Extract the [x, y] coordinate from the center of the cell holding the provided text.  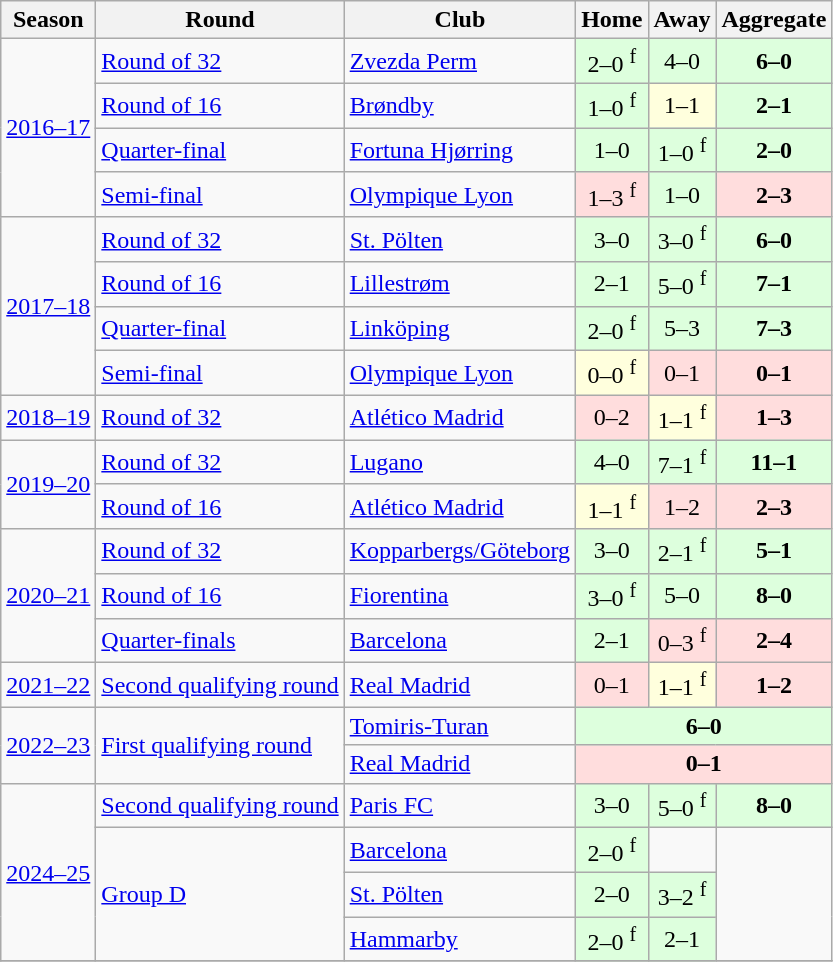
Lillestrøm [460, 284]
7–1 [774, 284]
1–1 [682, 106]
0–2 [612, 418]
Club [460, 20]
Linköping [460, 328]
Home [612, 20]
5–3 [682, 328]
2016–17 [48, 128]
2–1 f [682, 552]
2021–22 [48, 686]
Brøndby [460, 106]
2018–19 [48, 418]
7–1 f [682, 462]
5–0 [682, 596]
Aggregate [774, 20]
Quarter-finals [220, 640]
Paris FC [460, 806]
Season [48, 20]
5–1 [774, 552]
Round [220, 20]
Away [682, 20]
1–3 [774, 418]
3–2 f [682, 894]
First qualifying round [220, 745]
Fiorentina [460, 596]
0–3 f [682, 640]
2022–23 [48, 745]
Fortuna Hjørring [460, 150]
Lugano [460, 462]
11–1 [774, 462]
2019–20 [48, 484]
1–3 f [612, 194]
2020–21 [48, 596]
7–3 [774, 328]
Zvezda Perm [460, 62]
2024–25 [48, 872]
Group D [220, 895]
Tomiris-Turan [460, 726]
0–0 f [612, 374]
Kopparbergs/Göteborg [460, 552]
2–4 [774, 640]
Hammarby [460, 940]
2017–18 [48, 306]
